From the cell containing the given text, extract its center point as [X, Y] coordinate. 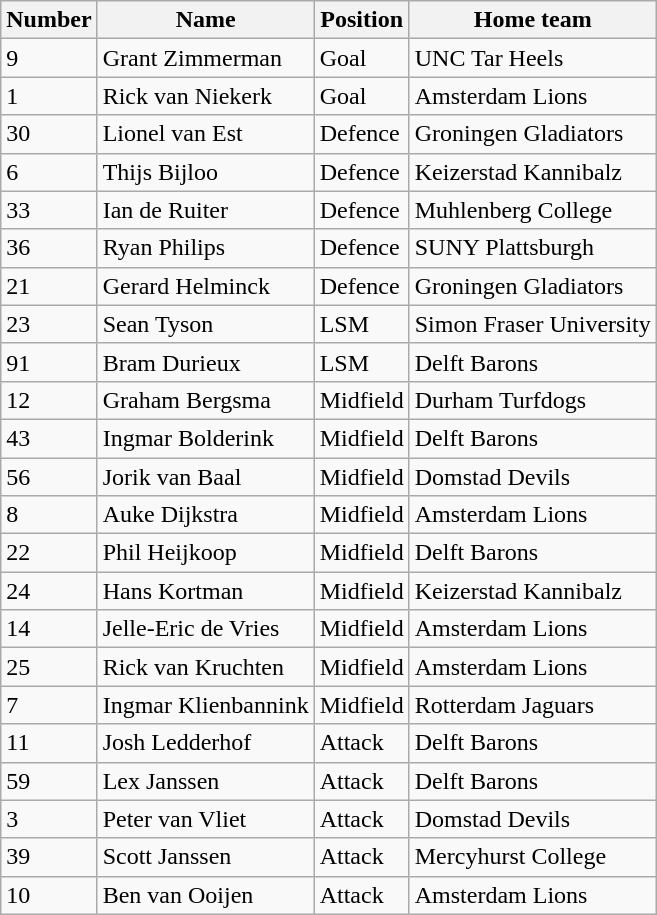
1 [49, 96]
30 [49, 134]
Rick van Kruchten [206, 667]
3 [49, 819]
Simon Fraser University [532, 324]
Name [206, 20]
33 [49, 210]
12 [49, 400]
Home team [532, 20]
Peter van Vliet [206, 819]
91 [49, 362]
43 [49, 438]
9 [49, 58]
22 [49, 553]
UNC Tar Heels [532, 58]
Number [49, 20]
Thijs Bijloo [206, 172]
Jelle-Eric de Vries [206, 629]
Durham Turfdogs [532, 400]
Rick van Niekerk [206, 96]
Jorik van Baal [206, 477]
Bram Durieux [206, 362]
56 [49, 477]
Sean Tyson [206, 324]
14 [49, 629]
Auke Dijkstra [206, 515]
39 [49, 857]
7 [49, 705]
Phil Heijkoop [206, 553]
Scott Janssen [206, 857]
Graham Bergsma [206, 400]
25 [49, 667]
59 [49, 781]
Hans Kortman [206, 591]
Gerard Helminck [206, 286]
10 [49, 895]
6 [49, 172]
Mercyhurst College [532, 857]
Josh Ledderhof [206, 743]
Rotterdam Jaguars [532, 705]
36 [49, 248]
8 [49, 515]
11 [49, 743]
24 [49, 591]
Ryan Philips [206, 248]
Lionel van Est [206, 134]
Grant Zimmerman [206, 58]
23 [49, 324]
Ian de Ruiter [206, 210]
Muhlenberg College [532, 210]
Ingmar Bolderink [206, 438]
Lex Janssen [206, 781]
Position [362, 20]
Ben van Ooijen [206, 895]
SUNY Plattsburgh [532, 248]
Ingmar Klienbannink [206, 705]
21 [49, 286]
